Determine the [x, y] coordinate at the center of the cell enclosing the given text.  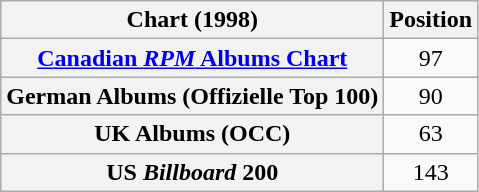
Chart (1998) [192, 20]
143 [431, 172]
97 [431, 58]
UK Albums (OCC) [192, 134]
US Billboard 200 [192, 172]
90 [431, 96]
German Albums (Offizielle Top 100) [192, 96]
Canadian RPM Albums Chart [192, 58]
Position [431, 20]
63 [431, 134]
